Provide the [x, y] coordinate of the cell's center where the given text is located.  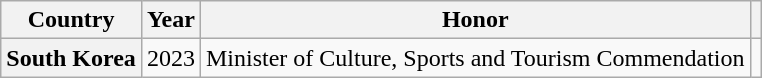
Country [72, 20]
South Korea [72, 58]
Honor [475, 20]
Year [170, 20]
Minister of Culture, Sports and Tourism Commendation [475, 58]
2023 [170, 58]
